Find where the given text appears and provide that cell's center as (X, Y) coordinate. 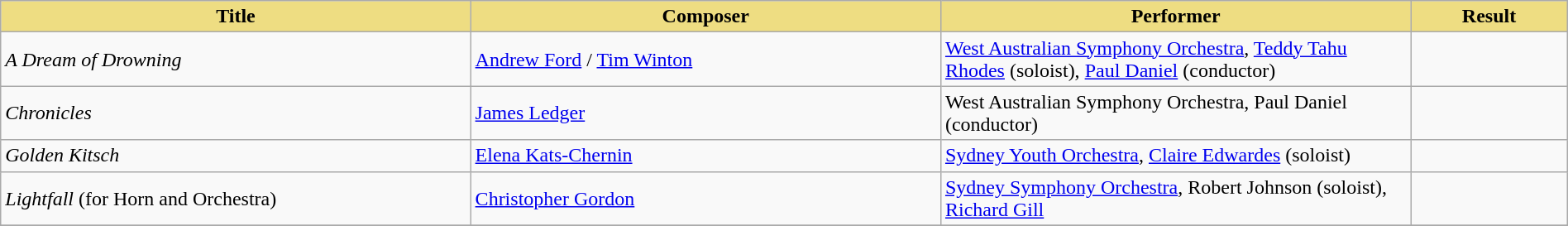
Golden Kitsch (236, 156)
Christopher Gordon (705, 199)
Title (236, 17)
Andrew Ford / Tim Winton (705, 60)
West Australian Symphony Orchestra, Teddy Tahu Rhodes (soloist), Paul Daniel (conductor) (1175, 60)
Sydney Youth Orchestra, Claire Edwardes (soloist) (1175, 156)
Lightfall (for Horn and Orchestra) (236, 199)
West Australian Symphony Orchestra, Paul Daniel (conductor) (1175, 113)
A Dream of Drowning (236, 60)
Chronicles (236, 113)
Sydney Symphony Orchestra, Robert Johnson (soloist), Richard Gill (1175, 199)
Elena Kats-Chernin (705, 156)
Performer (1175, 17)
Composer (705, 17)
James Ledger (705, 113)
Result (1489, 17)
